Output the (x, y) coordinate of the center of the cell containing the given text.  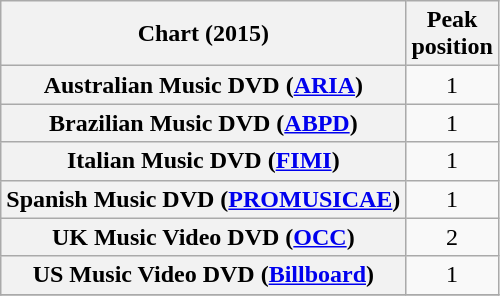
Brazilian Music DVD (ABPD) (204, 123)
US Music Video DVD (Billboard) (204, 275)
Peakposition (452, 34)
Australian Music DVD (ARIA) (204, 85)
UK Music Video DVD (OCC) (204, 237)
Spanish Music DVD (PROMUSICAE) (204, 199)
Chart (2015) (204, 34)
Italian Music DVD (FIMI) (204, 161)
2 (452, 237)
